Capture the cell that displays the provided text and extract its [x, y] central coordinate. 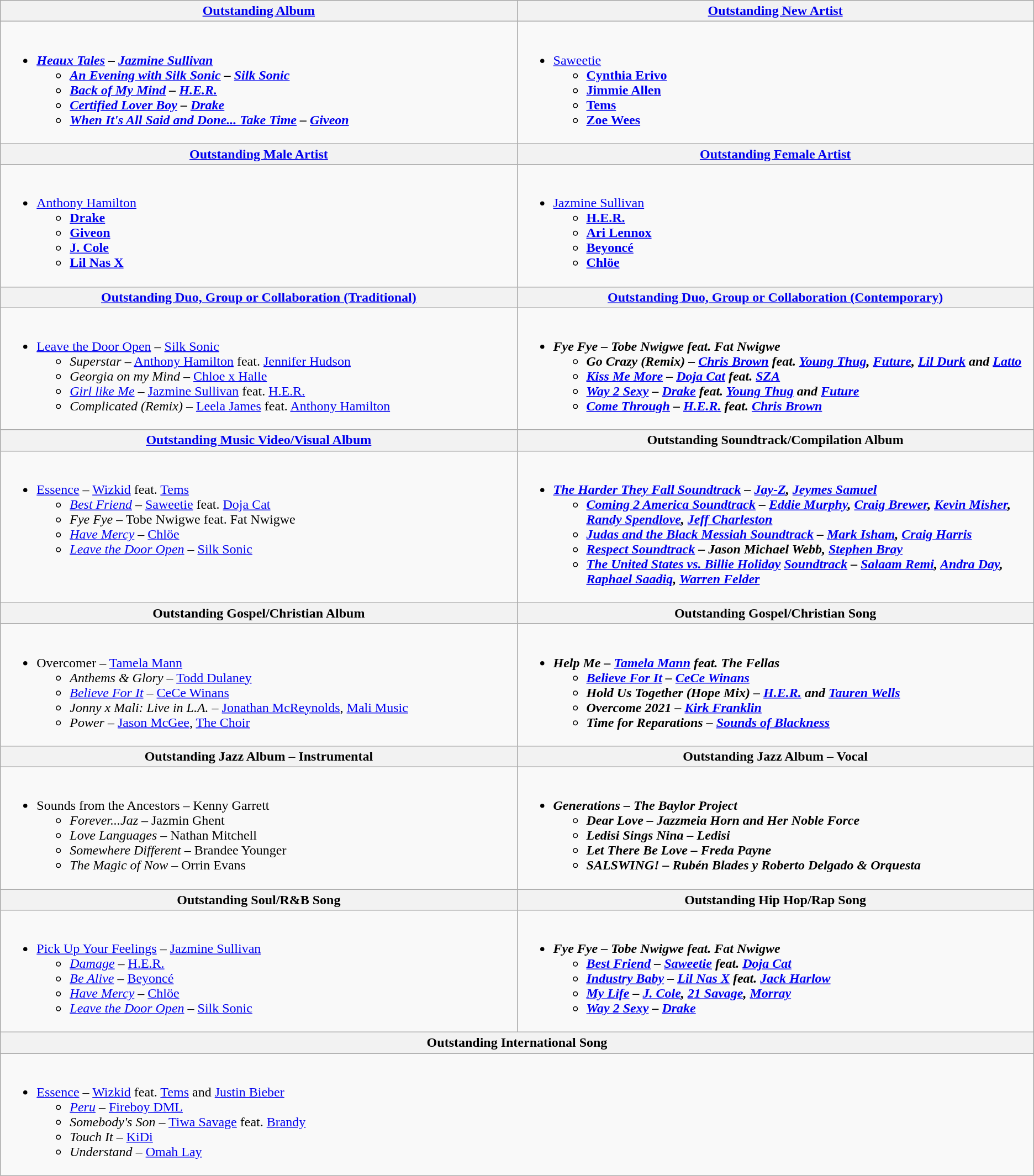
Outstanding Hip Hop/Rap Song [775, 900]
Outstanding Music Video/Visual Album [258, 440]
Outstanding Duo, Group or Collaboration (Contemporary) [775, 297]
Outstanding New Artist [775, 11]
Outstanding Soul/R&B Song [258, 900]
Outstanding Female Artist [775, 154]
Anthony HamiltonDrakeGiveonJ. ColeLil Nas X [258, 225]
Outstanding Jazz Album – Vocal [775, 756]
Outstanding International Song [517, 1043]
Essence – Wizkid feat. Tems and Justin BieberPeru – Fireboy DMLSomebody's Son – Tiwa Savage feat. BrandyTouch It – KiDiUnderstand – Omah Lay [517, 1115]
Outstanding Soundtrack/Compilation Album [775, 440]
Outstanding Gospel/Christian Song [775, 613]
Outstanding Jazz Album – Instrumental [258, 756]
Outstanding Gospel/Christian Album [258, 613]
Jazmine SullivanH.E.R.Ari LennoxBeyoncéChlöe [775, 225]
SaweetieCynthia ErivoJimmie AllenTemsZoe Wees [775, 83]
Outstanding Duo, Group or Collaboration (Traditional) [258, 297]
Outstanding Male Artist [258, 154]
Outstanding Album [258, 11]
Pick Up Your Feelings – Jazmine SullivanDamage – H.E.R.Be Alive – BeyoncéHave Mercy – ChlöeLeave the Door Open – Silk Sonic [258, 971]
